Scan for the cell matching the given text and deliver its [x, y] coordinate at center. 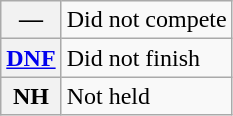
DNF [31, 58]
Not held [146, 96]
NH [31, 96]
Did not compete [146, 20]
Did not finish [146, 58]
— [31, 20]
